Scan for the cell matching the given text and deliver its (X, Y) coordinate at center. 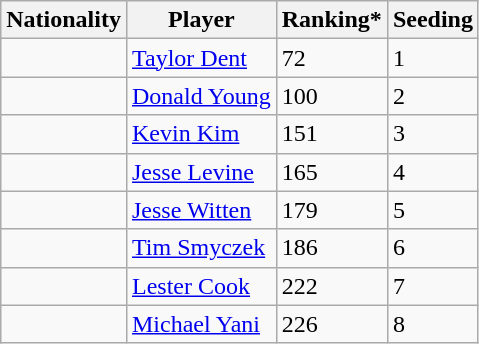
Tim Smyczek (201, 248)
Kevin Kim (201, 134)
Ranking* (332, 20)
Taylor Dent (201, 58)
Jesse Levine (201, 172)
151 (332, 134)
226 (332, 324)
6 (432, 248)
3 (432, 134)
5 (432, 210)
1 (432, 58)
222 (332, 286)
8 (432, 324)
Jesse Witten (201, 210)
72 (332, 58)
100 (332, 96)
7 (432, 286)
165 (332, 172)
179 (332, 210)
4 (432, 172)
Nationality (64, 20)
Seeding (432, 20)
Player (201, 20)
186 (332, 248)
Donald Young (201, 96)
Lester Cook (201, 286)
2 (432, 96)
Michael Yani (201, 324)
